Return (x, y) of the center of cell containing provided text 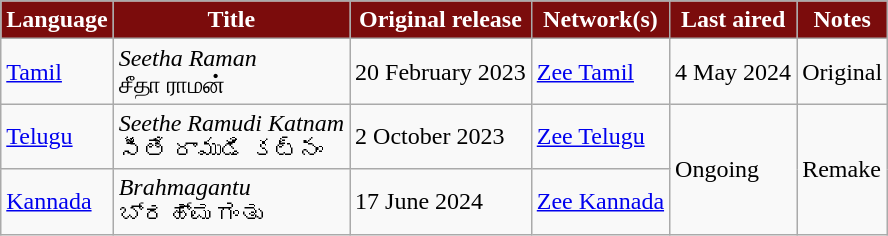
Original release (441, 20)
Ongoing (734, 169)
Title (231, 20)
Telugu (57, 136)
Seethe Ramudi Katnam సీతే రాముడి కట్నం (231, 136)
Original (842, 72)
Network(s) (600, 20)
Seetha Raman சீதா ராமன் (231, 72)
Language (57, 20)
Notes (842, 20)
Brahmagantu ಬ್ರಹ್ಮಗಂತು (231, 202)
4 May 2024 (734, 72)
Zee Telugu (600, 136)
Tamil (57, 72)
20 February 2023 (441, 72)
Zee Kannada (600, 202)
Kannada (57, 202)
Zee Tamil (600, 72)
Remake (842, 169)
Last aired (734, 20)
17 June 2024 (441, 202)
2 October 2023 (441, 136)
